Locate the cell with the specified text and output its (x, y) center coordinate. 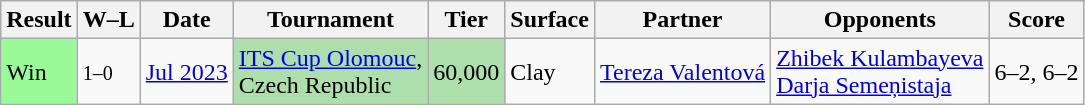
Win (39, 72)
1–0 (108, 72)
6–2, 6–2 (1036, 72)
Clay (550, 72)
Opponents (880, 20)
Score (1036, 20)
W–L (108, 20)
Tournament (330, 20)
Date (186, 20)
Result (39, 20)
Tier (466, 20)
60,000 (466, 72)
Zhibek Kulambayeva Darja Semeņistaja (880, 72)
Partner (682, 20)
Jul 2023 (186, 72)
ITS Cup Olomouc, Czech Republic (330, 72)
Tereza Valentová (682, 72)
Surface (550, 20)
